Capture the cell that displays the provided text and extract its [X, Y] central coordinate. 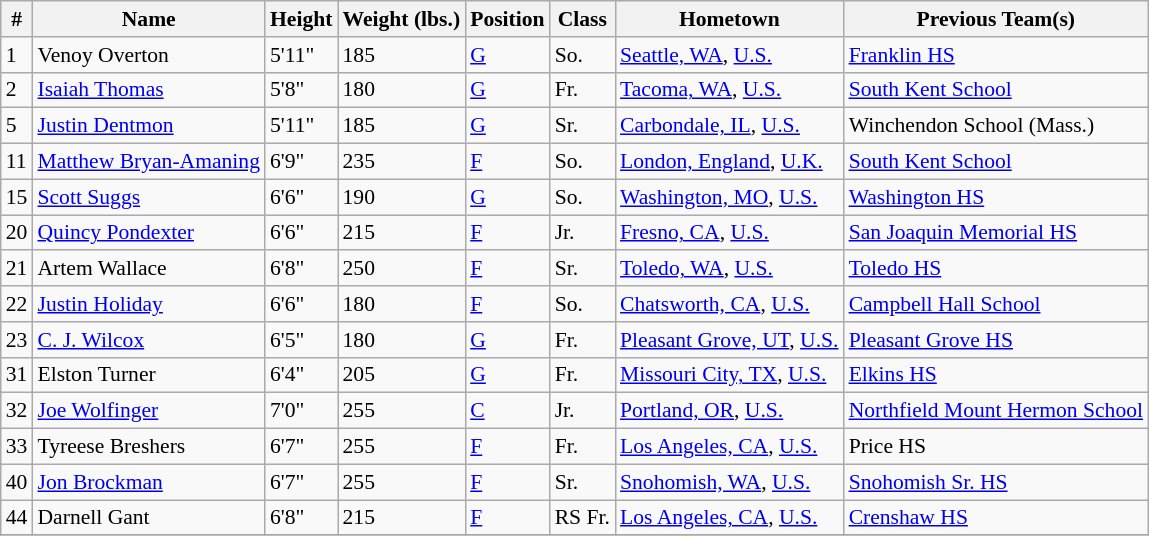
1 [17, 55]
Toledo HS [996, 269]
Previous Team(s) [996, 19]
6'5" [301, 340]
11 [17, 162]
21 [17, 269]
Pleasant Grove HS [996, 340]
Scott Suggs [148, 197]
C [507, 411]
Washington HS [996, 197]
Justin Holiday [148, 304]
Quincy Pondexter [148, 233]
Campbell Hall School [996, 304]
Name [148, 19]
Northfield Mount Hermon School [996, 411]
Isaiah Thomas [148, 90]
32 [17, 411]
5'8" [301, 90]
250 [402, 269]
Price HS [996, 447]
Class [582, 19]
40 [17, 482]
Snohomish Sr. HS [996, 482]
6'9" [301, 162]
205 [402, 375]
6'4" [301, 375]
190 [402, 197]
Height [301, 19]
235 [402, 162]
Artem Wallace [148, 269]
Winchendon School (Mass.) [996, 126]
Justin Dentmon [148, 126]
Crenshaw HS [996, 518]
Chatsworth, CA, U.S. [730, 304]
Tyreese Breshers [148, 447]
Position [507, 19]
Darnell Gant [148, 518]
San Joaquin Memorial HS [996, 233]
Venoy Overton [148, 55]
Pleasant Grove, UT, U.S. [730, 340]
Portland, OR, U.S. [730, 411]
7'0" [301, 411]
5 [17, 126]
2 [17, 90]
RS Fr. [582, 518]
Hometown [730, 19]
Elkins HS [996, 375]
Joe Wolfinger [148, 411]
London, England, U.K. [730, 162]
23 [17, 340]
# [17, 19]
Missouri City, TX, U.S. [730, 375]
Franklin HS [996, 55]
Snohomish, WA, U.S. [730, 482]
Tacoma, WA, U.S. [730, 90]
44 [17, 518]
15 [17, 197]
31 [17, 375]
Seattle, WA, U.S. [730, 55]
20 [17, 233]
Elston Turner [148, 375]
Toledo, WA, U.S. [730, 269]
Carbondale, IL, U.S. [730, 126]
Matthew Bryan-Amaning [148, 162]
22 [17, 304]
Weight (lbs.) [402, 19]
Fresno, CA, U.S. [730, 233]
Jon Brockman [148, 482]
C. J. Wilcox [148, 340]
33 [17, 447]
Washington, MO, U.S. [730, 197]
